Scan for the cell matching the given text and deliver its [X, Y] coordinate at center. 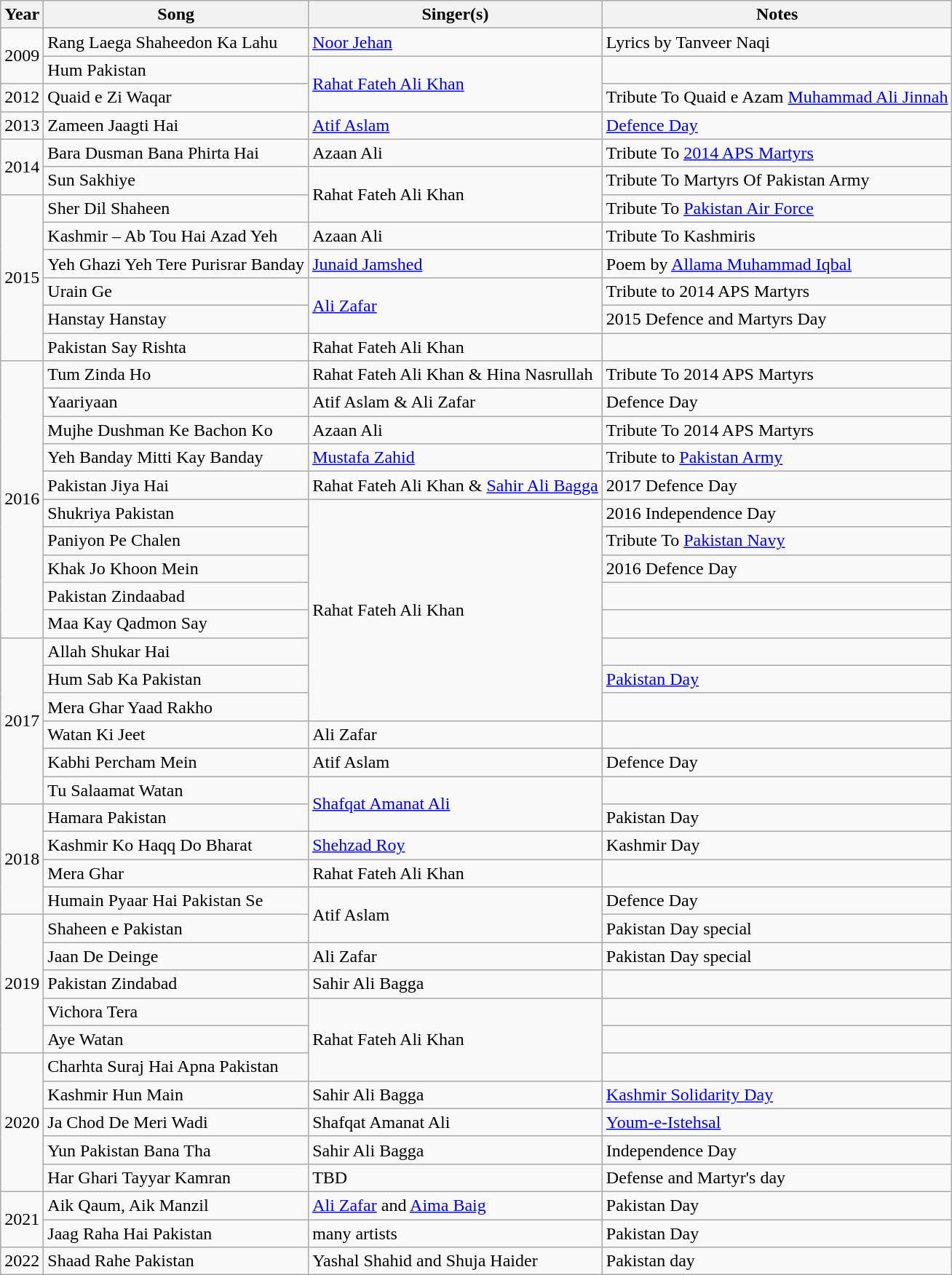
Bara Dusman Bana Phirta Hai [176, 153]
Allah Shukar Hai [176, 651]
Hanstay Hanstay [176, 319]
Khak Jo Khoon Mein [176, 568]
Shaad Rahe Pakistan [176, 1261]
Shaheen e Pakistan [176, 929]
Rahat Fateh Ali Khan & Hina Nasrullah [456, 375]
Tribute To Quaid e Azam Muhammad Ali Jinnah [777, 98]
Kashmir Ko Haqq Do Bharat [176, 846]
2017 Defence Day [777, 485]
2022 [22, 1261]
Sher Dil Shaheen [176, 208]
Hum Pakistan [176, 70]
Pakistan Jiya Hai [176, 485]
2021 [22, 1219]
Vichora Tera [176, 1012]
Charhta Suraj Hai Apna Pakistan [176, 1067]
Watan Ki Jeet [176, 734]
2009 [22, 56]
Yeh Banday Mitti Kay Banday [176, 458]
2013 [22, 125]
Jaan De Deinge [176, 956]
Pakistan Zindabad [176, 984]
2016 Independence Day [777, 513]
Yashal Shahid and Shuja Haider [456, 1261]
Tribute To Kashmiris [777, 236]
Humain Pyaar Hai Pakistan Se [176, 901]
Kashmir Day [777, 846]
Kashmir Hun Main [176, 1095]
Yeh Ghazi Yeh Tere Purisrar Banday [176, 263]
Tribute to 2014 APS Martyrs [777, 291]
2016 Defence Day [777, 568]
Jaag Raha Hai Pakistan [176, 1234]
Pakistan Say Rishta [176, 347]
Rang Laega Shaheedon Ka Lahu [176, 42]
Junaid Jamshed [456, 263]
Tribute To Pakistan Air Force [777, 208]
2018 [22, 859]
Aye Watan [176, 1039]
Urain Ge [176, 291]
Ja Chod De Meri Wadi [176, 1122]
Tribute To Martyrs Of Pakistan Army [777, 180]
Har Ghari Tayyar Kamran [176, 1177]
Defense and Martyr's day [777, 1177]
Quaid e Zi Waqar [176, 98]
Tribute to Pakistan Army [777, 458]
Sun Sakhiye [176, 180]
Kabhi Percham Mein [176, 762]
Year [22, 15]
Hum Sab Ka Pakistan [176, 679]
2020 [22, 1122]
Independence Day [777, 1150]
Noor Jehan [456, 42]
Youm-e-Istehsal [777, 1122]
Shehzad Roy [456, 846]
Notes [777, 15]
Maa Kay Qadmon Say [176, 624]
Paniyon Pe Chalen [176, 541]
Mera Ghar Yaad Rakho [176, 707]
Singer(s) [456, 15]
Tum Zinda Ho [176, 375]
Shukriya Pakistan [176, 513]
Pakistan Zindaabad [176, 596]
Rahat Fateh Ali Khan & Sahir Ali Bagga [456, 485]
Tribute To Pakistan Navy [777, 541]
Mera Ghar [176, 873]
Pakistan day [777, 1261]
2014 [22, 167]
TBD [456, 1177]
Ali Zafar and Aima Baig [456, 1205]
Mustafa Zahid [456, 458]
Kashmir – Ab Tou Hai Azad Yeh [176, 236]
Hamara Pakistan [176, 818]
Lyrics by Tanveer Naqi [777, 42]
Yaariyaan [176, 402]
2012 [22, 98]
Tu Salaamat Watan [176, 790]
Poem by Allama Muhammad Iqbal [777, 263]
2016 [22, 499]
Zameen Jaagti Hai [176, 125]
Atif Aslam & Ali Zafar [456, 402]
Kashmir Solidarity Day [777, 1095]
Aik Qaum, Aik Manzil [176, 1205]
2015 [22, 277]
Mujhe Dushman Ke Bachon Ko [176, 430]
2017 [22, 720]
2015 Defence and Martyrs Day [777, 319]
2019 [22, 984]
many artists [456, 1234]
Yun Pakistan Bana Tha [176, 1150]
Song [176, 15]
